For the text-containing cell, return its midpoint in (X, Y) coordinate format. 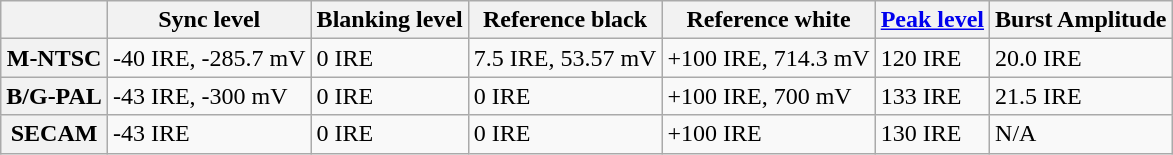
N/A (1081, 134)
SECAM (54, 134)
7.5 IRE, 53.57 mV (565, 58)
Burst Amplitude (1081, 20)
130 IRE (932, 134)
+100 IRE (768, 134)
Peak level (932, 20)
-43 IRE (209, 134)
21.5 IRE (1081, 96)
M-NTSC (54, 58)
B/G-PAL (54, 96)
-40 IRE, -285.7 mV (209, 58)
20.0 IRE (1081, 58)
120 IRE (932, 58)
Sync level (209, 20)
Reference black (565, 20)
133 IRE (932, 96)
Reference white (768, 20)
Blanking level (390, 20)
-43 IRE, -300 mV (209, 96)
+100 IRE, 700 mV (768, 96)
+100 IRE, 714.3 mV (768, 58)
